Scan for the cell matching the given text and deliver its [x, y] coordinate at center. 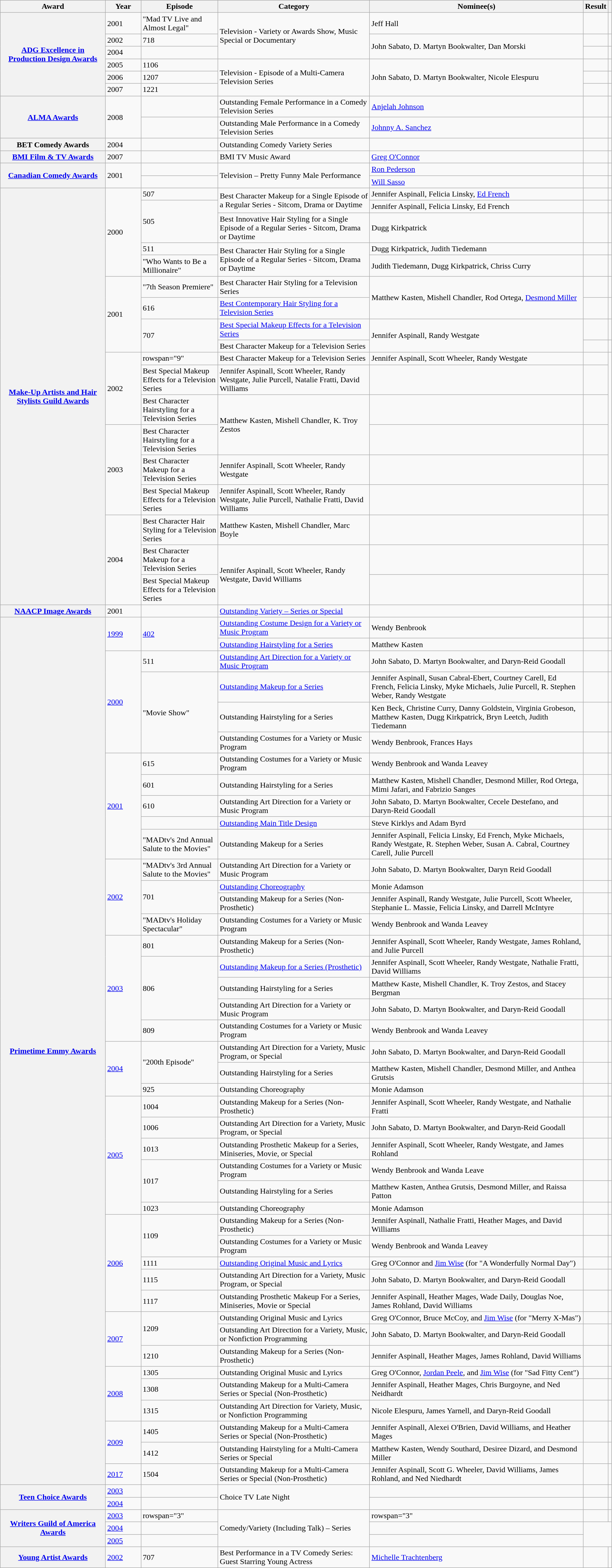
801 [179, 946]
Outstanding Comedy Variety Series [294, 144]
Jennifer Aspinall, Scott Wheeler, Randy Westgate, and Nathalie Fratti [477, 1107]
Judith Tiedemann, Dugg Kirkpatrick, Chriss Curry [477, 266]
Jennifer Aspinall, Randy Westgate, Julie Purcell, Scott Wheeler, Stephanie L. Massie, Felicia Linsky, and Darrell McIntyre [477, 903]
Category [294, 7]
1209 [179, 1328]
Outstanding Makeup for a Series (Prosthetic) [294, 967]
1117 [179, 1301]
402 [179, 634]
NAACP Image Awards [53, 611]
Jennifer Aspinall, Heather Mages, Chris Burgoyne, and Ned Neidhardt [477, 1389]
BMI TV Music Award [294, 157]
Nominee(s) [477, 7]
Outstanding Female Performance in a Comedy Television Series [294, 106]
Wendy Benbrook and Wanda Leave [477, 1170]
1305 [179, 1372]
Michelle Trachtenberg [477, 1558]
Wendy Benbrook, Frances Hays [477, 742]
616 [179, 308]
718 [179, 40]
Best Character Hair Styling for a Single Episode of a Regular Series - Sitcom, Drama or Daytime [294, 259]
1017 [179, 1181]
615 [179, 764]
"Movie Show" [179, 712]
Matthew Kasten, Mishell Chandler, Marc Boyle [294, 530]
"200th Episode" [179, 1062]
1109 [179, 1236]
1115 [179, 1280]
Jeff Hall [477, 23]
Best Contemporary Hair Styling for a Television Series [294, 308]
601 [179, 785]
Outstanding Prosthetic Makeup for a Series, Miniseries, Movie, or Special [294, 1149]
1023 [179, 1208]
2017 [123, 1474]
Outstanding Prosthetic Makeup For a Series, Miniseries, Movie or Special [294, 1301]
Comedy/Variety (Including Talk) – Series [294, 1528]
Episode [179, 7]
505 [179, 222]
1221 [179, 90]
Matthew Kasten, Wendy Southard, Desiree Dizard, and Desmond Miller [477, 1453]
809 [179, 1030]
Award [53, 7]
Johnny A. Sanchez [477, 128]
Outstanding Art Direction for Variety, Music, or Nonfiction Programming [294, 1410]
Matthew Kasten [477, 645]
rowspan="9" [179, 358]
Television - Variety or Awards Show, Music Special or Documentary [294, 36]
"7th Season Premiere" [179, 287]
Jennifer Aspinall, Scott G. Wheeler, David Williams, James Rohland, and Ned Niedhardt [477, 1474]
Jennifer Aspinall, Scott Wheeler, Randy Westgate, Nathalie Fratti, David Williams [477, 967]
1004 [179, 1107]
Outstanding Hairstyling for a Multi-Camera Series or Special [294, 1453]
Greg O'Connor, Bruce McCoy, and Jim Wise (for "Merry X-Mas") [477, 1318]
Jennifer Aspinall, Scott Wheeler, Randy Westgate, David Williams [294, 575]
507 [179, 194]
Result [596, 7]
Make-Up Artists and Hair Stylists Guild Awards [53, 396]
BMI Film & TV Awards [53, 157]
Young Artist Awards [53, 1558]
John Sabato, D. Martyn Bookwalter, Dan Morski [477, 46]
Best Character Makeup for a Single Episode of a Regular Series - Sitcom, Drama or Daytime [294, 200]
1111 [179, 1263]
Outstanding Costume Design for a Variety or Music Program [294, 628]
Jennifer Aspinall, Scott Wheeler, Randy Westgate, and James Rohland [477, 1149]
701 [179, 897]
Choice TV Late Night [294, 1497]
1315 [179, 1410]
Dugg Kirkpatrick [477, 228]
1412 [179, 1453]
Ken Beck, Christine Curry, Danny Goldstein, Virginia Grobeson, Matthew Kasten, Dugg Kirkpatrick, Bryn Leetch, Judith Tiedemann [477, 717]
Greg O'Connor [477, 157]
806 [179, 988]
Outstanding Art Direction for a Variety, Music, or Nonfiction Programming [294, 1335]
"MADtv's 2nd Annual Salute to the Movies" [179, 844]
Jennifer Aspinall, Scott Wheeler, Randy Westgate, James Rohland, and Julie Purcell [477, 946]
Teen Choice Awards [53, 1497]
Wendy Benbrook [477, 628]
Jennifer Aspinall, Randy Westgate [477, 336]
Jennifer Aspinall, Scott Wheeler, Randy Westgate, Julie Purcell, Nathalie Fratti, David Williams [294, 500]
"MADtv's Holiday Spectacular" [179, 925]
Anjelah Johnson [477, 106]
Jennifer Aspinall, Nathalie Fratti, Heather Mages, and David Williams [477, 1225]
ADG Excellence in Production Design Awards [53, 54]
Jennifer Aspinall, Heather Mages, Wade Daily, Douglas Noe, James Rohland, David Williams [477, 1301]
Outstanding Variety – Series or Special [294, 611]
Steve Kirklys and Adam Byrd [477, 823]
"Who Wants to Be a Millionaire" [179, 266]
Canadian Comedy Awards [53, 175]
Jennifer Aspinall, Alexei O'Brien, David Williams, and Heather Mages [477, 1432]
1308 [179, 1389]
"MADtv's 3rd Annual Salute to the Movies" [179, 869]
Ron Pederson [477, 169]
Matthew Kasten, Mishell Chandler, Desmond Miller, and Anthea Grutsis [477, 1073]
925 [179, 1090]
1207 [179, 77]
Television – Pretty Funny Male Performance [294, 175]
Matthew Kasten, Mishell Chandler, K. Troy Zestos [294, 425]
Jennifer Aspinall, Felicia Linsky, Ed French, Myke Michaels, Randy Westgate, R. Stephen Weber, Susan A. Cabral, Courtney Carell, Julie Purcell [477, 844]
Primetime Emmy Awards [53, 1051]
Best Performance in a TV Comedy Series: Guest Starring Young Actress [294, 1558]
610 [179, 806]
Year [123, 7]
John Sabato, D. Martyn Bookwalter, Nicole Elespuru [477, 77]
Nicole Elespuru, James Yarnell, and Daryn-Reid Goodall [477, 1410]
1405 [179, 1432]
Matthew Kasten, Mishell Chandler, Rod Ortega, Desmond Miller [477, 298]
Matthew Kasten, Mishell Chandler, Desmond Miller, Rod Ortega, Mimi Jafari, and Fabrizio Sanges [477, 785]
Jennifer Aspinall, Scott Wheeler, Randy Westgate, Julie Purcell, Natalie Fratti, David Williams [294, 380]
Matthew Kaste, Mishell Chandler, K. Troy Zestos, and Stacey Bergman [477, 988]
Greg O'Connor and Jim Wise (for "A Wonderfully Normal Day") [477, 1263]
1210 [179, 1356]
John Sabato, D. Martyn Bookwalter, Daryn Reid Goodall [477, 869]
BET Comedy Awards [53, 144]
1504 [179, 1474]
"Mad TV Live and Almost Legal" [179, 23]
1106 [179, 65]
Outstanding Male Performance in a Comedy Television Series [294, 128]
John Sabato, D. Martyn Bookwalter, Cecele Destefano, and Daryn-Reid Goodall [477, 806]
Television - Episode of a Multi-Camera Television Series [294, 77]
2009 [123, 1442]
Matthew Kasten, Anthea Grutsis, Desmond Miller, and Raissa Patton [477, 1191]
Jennifer Aspinall, Susan Cabral-Ebert, Courtney Carell, Ed French, Felicia Linsky, Myke Michaels, Julie Purcell, R. Stephen Weber, Randy Westgate [477, 687]
1013 [179, 1149]
Greg O'Connor, Jordan Peele, and Jim Wise (for "Sad Fitty Cent") [477, 1372]
Dugg Kirkpatrick, Judith Tiedemann [477, 249]
ALMA Awards [53, 117]
Jennifer Aspinall, Heather Mages, James Rohland, David Williams [477, 1356]
Outstanding Main Title Design [294, 823]
1006 [179, 1127]
Will Sasso [477, 181]
Best Innovative Hair Styling for a Single Episode of a Regular Series - Sitcom, Drama or Daytime [294, 228]
1999 [123, 634]
Writers Guild of America Awards [53, 1528]
